Detect which cell encompasses the target text, then output its [x, y] center coordinate. 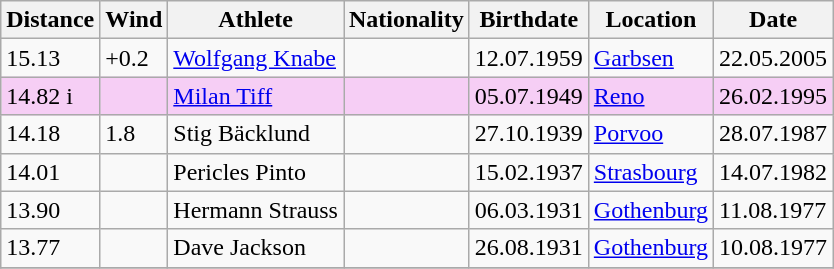
10.08.1977 [774, 248]
22.05.2005 [774, 58]
Wolfgang Knabe [256, 58]
28.07.1987 [774, 134]
14.07.1982 [774, 172]
Reno [650, 96]
Birthdate [528, 20]
14.18 [50, 134]
26.02.1995 [774, 96]
Wind [134, 20]
05.07.1949 [528, 96]
15.13 [50, 58]
Nationality [407, 20]
Dave Jackson [256, 248]
Pericles Pinto [256, 172]
13.77 [50, 248]
14.82 i [50, 96]
1.8 [134, 134]
13.90 [50, 210]
27.10.1939 [528, 134]
26.08.1931 [528, 248]
Milan Tiff [256, 96]
11.08.1977 [774, 210]
Strasbourg [650, 172]
+0.2 [134, 58]
12.07.1959 [528, 58]
Stig Bäcklund [256, 134]
Location [650, 20]
06.03.1931 [528, 210]
Hermann Strauss [256, 210]
14.01 [50, 172]
Athlete [256, 20]
Garbsen [650, 58]
Porvoo [650, 134]
Distance [50, 20]
Date [774, 20]
15.02.1937 [528, 172]
